Pinpoint the cell where the given text exists, returning its [X, Y] midpoint coordinate. 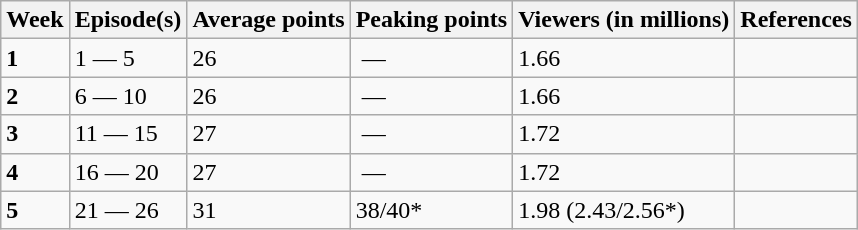
5 [35, 210]
1 [35, 58]
Average points [268, 20]
4 [35, 172]
38/40* [431, 210]
References [796, 20]
1.98 (2.43/2.56*) [624, 210]
6 — 10 [128, 96]
Episode(s) [128, 20]
11 — 15 [128, 134]
Viewers (in millions) [624, 20]
Peaking points [431, 20]
2 [35, 96]
21 — 26 [128, 210]
16 — 20 [128, 172]
1 — 5 [128, 58]
31 [268, 210]
3 [35, 134]
Week [35, 20]
